Scan for the cell matching the given text and deliver its [X, Y] coordinate at center. 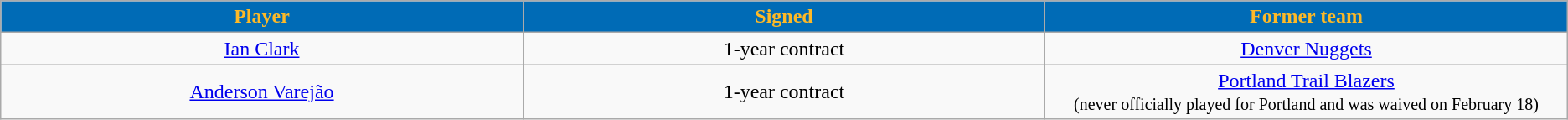
Signed [784, 17]
Portland Trail Blazers(never officially played for Portland and was waived on February 18) [1307, 92]
Ian Clark [261, 49]
Anderson Varejão [261, 92]
Player [261, 17]
Denver Nuggets [1307, 49]
Former team [1307, 17]
